Search for the cell housing the specified text and yield its (x, y) center coordinate. 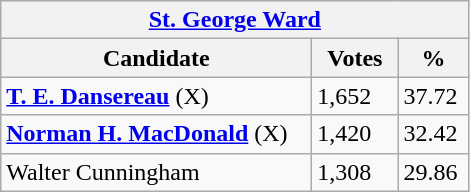
% (434, 58)
1,308 (355, 172)
Votes (355, 58)
1,652 (355, 96)
T. E. Dansereau (X) (156, 96)
1,420 (355, 134)
Candidate (156, 58)
Norman H. MacDonald (X) (156, 134)
St. George Ward (235, 20)
32.42 (434, 134)
37.72 (434, 96)
29.86 (434, 172)
Walter Cunningham (156, 172)
